Return (X, Y) of the center of cell containing provided text 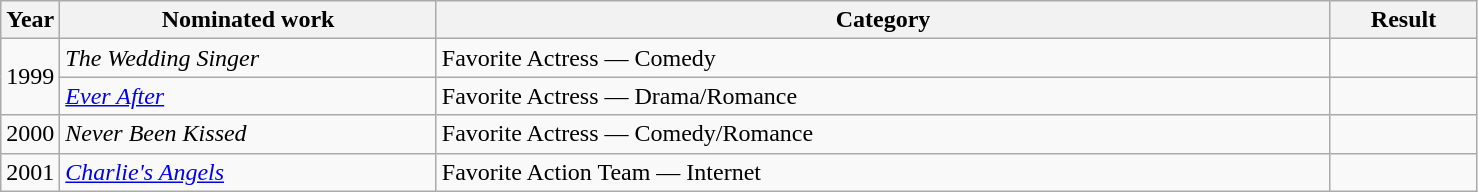
Category (882, 20)
1999 (30, 77)
Favorite Action Team — Internet (882, 172)
Never Been Kissed (248, 134)
Result (1404, 20)
Nominated work (248, 20)
Year (30, 20)
Ever After (248, 96)
2000 (30, 134)
Favorite Actress — Drama/Romance (882, 96)
Favorite Actress — Comedy/Romance (882, 134)
The Wedding Singer (248, 58)
Favorite Actress — Comedy (882, 58)
Charlie's Angels (248, 172)
2001 (30, 172)
